Detect which cell encompasses the target text, then output its [x, y] center coordinate. 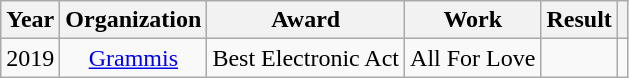
2019 [30, 58]
Result [579, 20]
Organization [134, 20]
Year [30, 20]
Best Electronic Act [306, 58]
All For Love [473, 58]
Award [306, 20]
Work [473, 20]
Grammis [134, 58]
